Detect which cell encompasses the target text, then output its [X, Y] center coordinate. 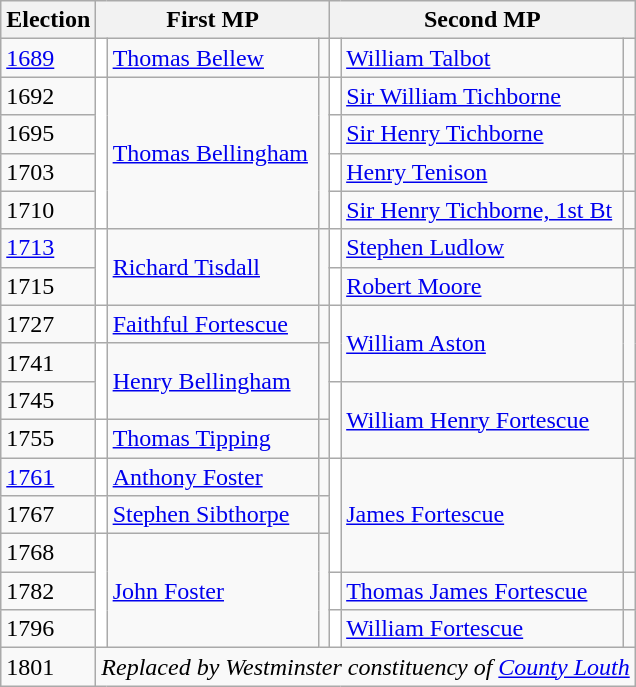
1715 [48, 286]
1741 [48, 362]
John Foster [212, 591]
William Henry Fortescue [482, 419]
Replaced by Westminster constituency of County Louth [366, 667]
James Fortescue [482, 515]
Robert Moore [482, 286]
Thomas Bellingham [212, 153]
Henry Tenison [482, 172]
Thomas Bellew [212, 58]
First MP [213, 20]
Henry Bellingham [212, 381]
Faithful Fortescue [212, 324]
Sir William Tichborne [482, 96]
1755 [48, 438]
1768 [48, 553]
Thomas James Fortescue [482, 591]
William Aston [482, 343]
Election [48, 20]
1710 [48, 210]
1767 [48, 515]
1727 [48, 324]
1745 [48, 400]
1689 [48, 58]
1695 [48, 134]
1761 [48, 477]
Thomas Tipping [212, 438]
Sir Henry Tichborne, 1st Bt [482, 210]
1796 [48, 629]
1692 [48, 96]
Stephen Ludlow [482, 248]
William Fortescue [482, 629]
Richard Tisdall [212, 267]
Second MP [482, 20]
1703 [48, 172]
1713 [48, 248]
Anthony Foster [212, 477]
1801 [48, 667]
William Talbot [482, 58]
Stephen Sibthorpe [212, 515]
Sir Henry Tichborne [482, 134]
1782 [48, 591]
